Detect which cell encompasses the target text, then output its [X, Y] center coordinate. 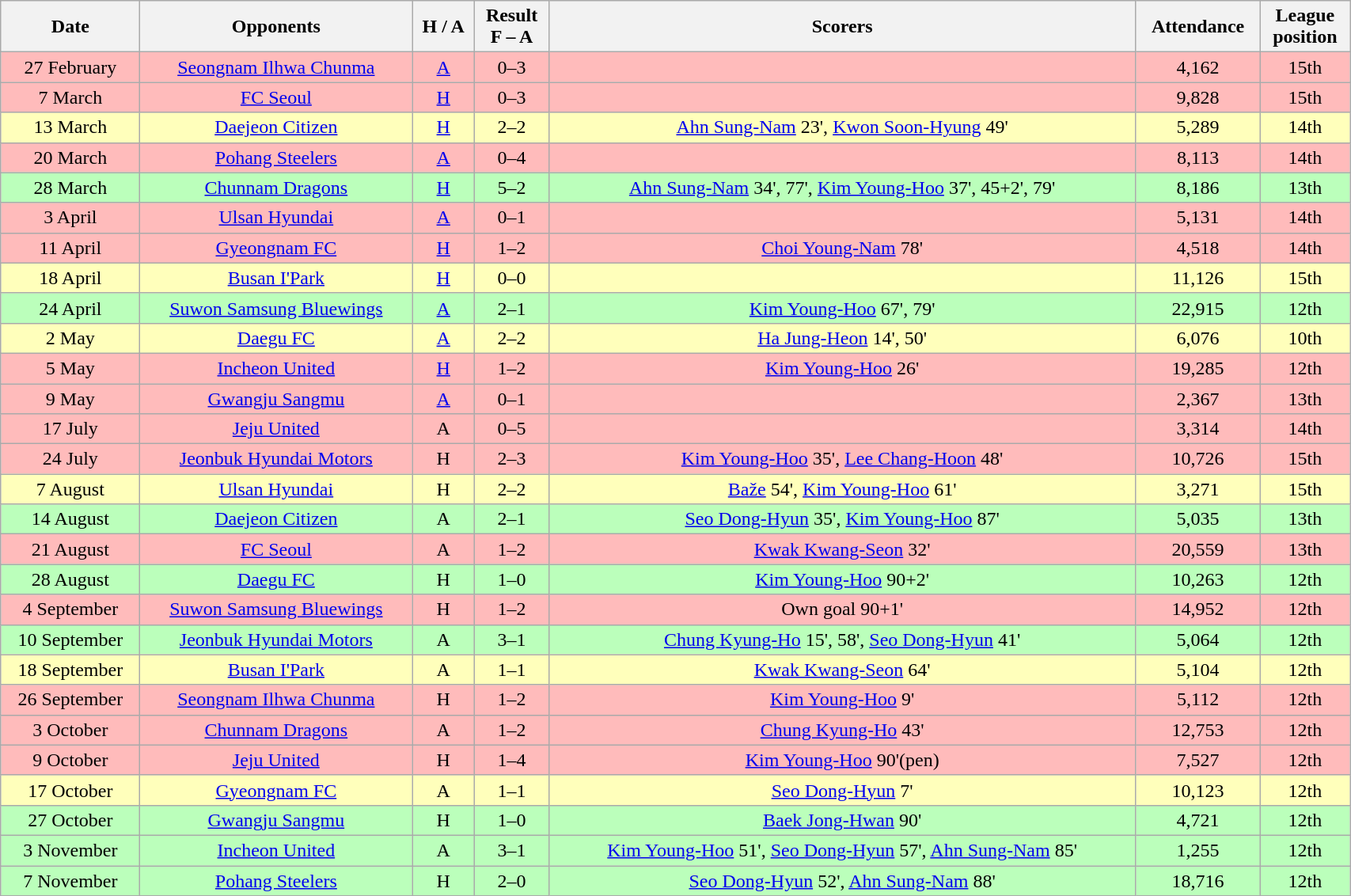
Kim Young-Hoo 51', Seo Dong-Hyun 57', Ahn Sung-Nam 85' [842, 850]
Ha Jung-Heon 14', 50' [842, 338]
4,721 [1198, 820]
Ahn Sung-Nam 34', 77', Kim Young-Hoo 37', 45+2', 79' [842, 188]
9,828 [1198, 97]
17 October [70, 790]
5,064 [1198, 640]
Chung Kyung-Ho 43' [842, 730]
27 October [70, 820]
8,186 [1198, 188]
Kim Young-Hoo 9' [842, 700]
3,314 [1198, 429]
3 April [70, 218]
4,518 [1198, 248]
Chung Kyung-Ho 15', 58', Seo Dong-Hyun 41' [842, 640]
27 February [70, 67]
14,952 [1198, 609]
10th [1304, 338]
Attendance [1198, 27]
4 September [70, 609]
4,162 [1198, 67]
0–0 [512, 278]
22,915 [1198, 308]
24 April [70, 308]
9 October [70, 760]
10,123 [1198, 790]
24 July [70, 459]
10,263 [1198, 579]
10,726 [1198, 459]
5–2 [512, 188]
12,753 [1198, 730]
1–4 [512, 760]
5,131 [1198, 218]
20 March [70, 158]
Own goal 90+1' [842, 609]
8,113 [1198, 158]
2 May [70, 338]
Baže 54', Kim Young-Hoo 61' [842, 489]
Kim Young-Hoo 26' [842, 368]
Kim Young-Hoo 67', 79' [842, 308]
Scorers [842, 27]
Kim Young-Hoo 35', Lee Chang-Hoon 48' [842, 459]
Kwak Kwang-Seon 32' [842, 549]
Date [70, 27]
7 November [70, 881]
5,112 [1198, 700]
3,271 [1198, 489]
18 September [70, 670]
9 May [70, 398]
Ahn Sung-Nam 23', Kwon Soon-Hyung 49' [842, 127]
0–4 [512, 158]
5,289 [1198, 127]
3 October [70, 730]
H / A [443, 27]
Kim Young-Hoo 90+2' [842, 579]
21 August [70, 549]
Opponents [276, 27]
26 September [70, 700]
Choi Young-Nam 78' [842, 248]
Kim Young-Hoo 90'(pen) [842, 760]
7 August [70, 489]
28 August [70, 579]
5 May [70, 368]
2,367 [1198, 398]
Seo Dong-Hyun 52', Ahn Sung-Nam 88' [842, 881]
6,076 [1198, 338]
7,527 [1198, 760]
28 March [70, 188]
18 April [70, 278]
7 March [70, 97]
Seo Dong-Hyun 7' [842, 790]
Kwak Kwang-Seon 64' [842, 670]
13 March [70, 127]
20,559 [1198, 549]
5,104 [1198, 670]
10 September [70, 640]
19,285 [1198, 368]
Seo Dong-Hyun 35', Kim Young-Hoo 87' [842, 519]
18,716 [1198, 881]
2–3 [512, 459]
14 August [70, 519]
Baek Jong-Hwan 90' [842, 820]
Leagueposition [1304, 27]
0–5 [512, 429]
17 July [70, 429]
2–0 [512, 881]
11 April [70, 248]
1,255 [1198, 850]
11,126 [1198, 278]
ResultF – A [512, 27]
5,035 [1198, 519]
3 November [70, 850]
